Scan for the cell matching the given text and deliver its [x, y] coordinate at center. 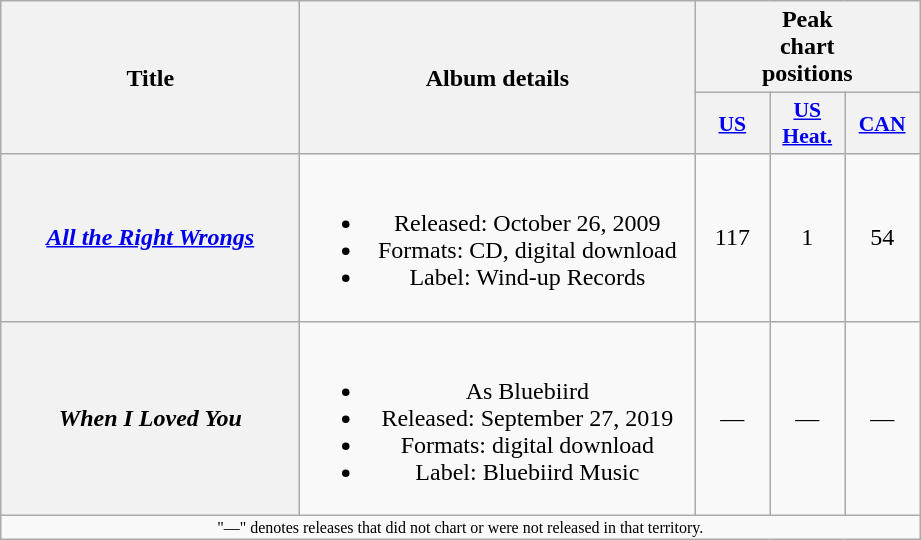
Album details [498, 78]
Title [150, 78]
54 [882, 238]
1 [808, 238]
All the Right Wrongs [150, 238]
US [732, 124]
When I Loved You [150, 418]
Released: October 26, 2009Formats: CD, digital downloadLabel: Wind-up Records [498, 238]
As BluebiirdReleased: September 27, 2019Formats: digital downloadLabel: Bluebiird Music [498, 418]
117 [732, 238]
Peakchartpositions [808, 47]
CAN [882, 124]
"—" denotes releases that did not chart or were not released in that territory. [460, 527]
USHeat. [808, 124]
